Find where the given text appears and provide that cell's center as (x, y) coordinate. 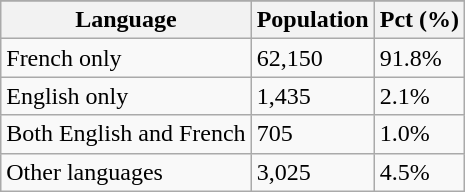
Both English and French (126, 134)
French only (126, 58)
Population (312, 20)
English only (126, 96)
62,150 (312, 58)
Pct (%) (419, 20)
Language (126, 20)
3,025 (312, 172)
Other languages (126, 172)
2.1% (419, 96)
1,435 (312, 96)
705 (312, 134)
4.5% (419, 172)
91.8% (419, 58)
1.0% (419, 134)
